For the text-containing cell, return its midpoint in (x, y) coordinate format. 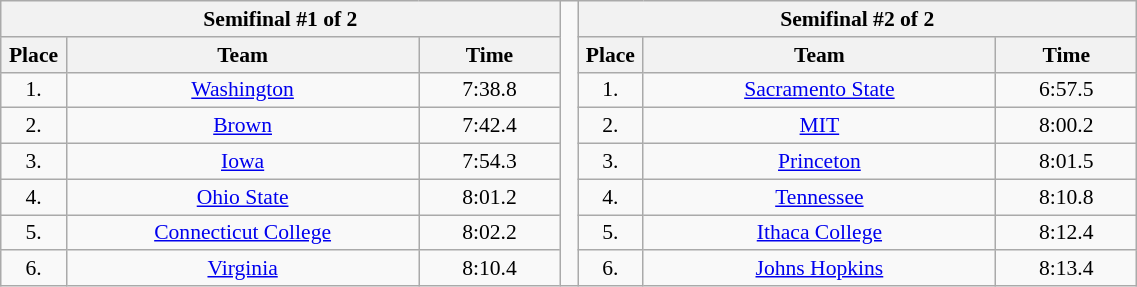
7:38.8 (490, 90)
Ithaca College (820, 233)
7:42.4 (490, 126)
8:10.8 (1066, 197)
8:01.2 (490, 197)
8:12.4 (1066, 233)
6:57.5 (1066, 90)
Connecticut College (242, 233)
Washington (242, 90)
8:13.4 (1066, 269)
Iowa (242, 162)
MIT (820, 126)
Tennessee (820, 197)
Semifinal #2 of 2 (858, 19)
Princeton (820, 162)
Johns Hopkins (820, 269)
Ohio State (242, 197)
Sacramento State (820, 90)
Semifinal #1 of 2 (280, 19)
8:01.5 (1066, 162)
7:54.3 (490, 162)
Virginia (242, 269)
8:00.2 (1066, 126)
8:02.2 (490, 233)
8:10.4 (490, 269)
Brown (242, 126)
